Extract the [x, y] coordinate from the center of the cell holding the provided text.  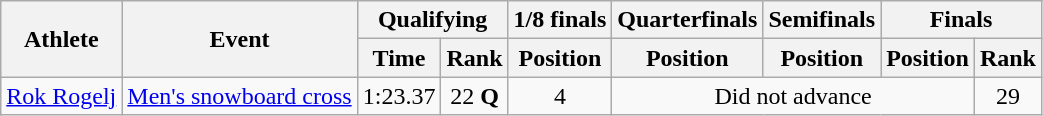
Athlete [62, 39]
Finals [962, 20]
Time [399, 58]
Quarterfinals [688, 20]
1/8 finals [560, 20]
22 Q [474, 96]
Did not advance [794, 96]
Qualifying [432, 20]
Semifinals [822, 20]
Rok Rogelj [62, 96]
Event [240, 39]
1:23.37 [399, 96]
Men's snowboard cross [240, 96]
29 [1008, 96]
4 [560, 96]
